Detect which cell encompasses the target text, then output its [x, y] center coordinate. 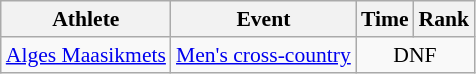
Alges Maasikmets [86, 55]
Men's cross-country [264, 55]
Event [264, 19]
Rank [444, 19]
DNF [415, 55]
Athlete [86, 19]
Time [385, 19]
